Search for the cell housing the specified text and yield its (x, y) center coordinate. 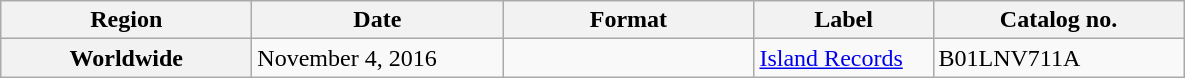
Worldwide (126, 58)
Region (126, 20)
B01LNV711A (1058, 58)
Catalog no. (1058, 20)
Label (844, 20)
Date (378, 20)
November 4, 2016 (378, 58)
Format (628, 20)
Island Records (844, 58)
